Identify which cell holds the provided text, then report its (x, y) central coordinate. 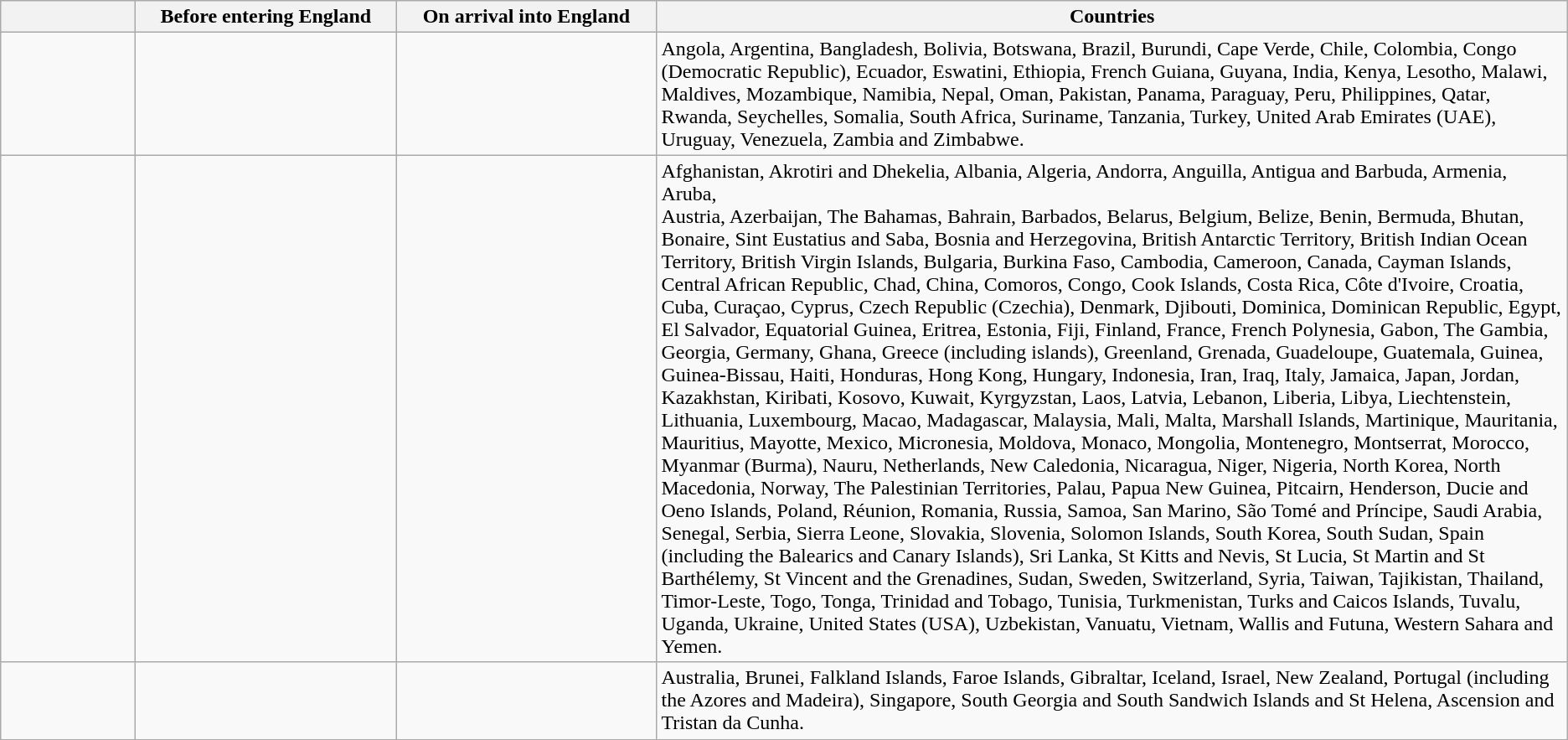
On arrival into England (526, 17)
Countries (1112, 17)
Before entering England (266, 17)
